Extract the [x, y] coordinate from the center of the cell holding the provided text.  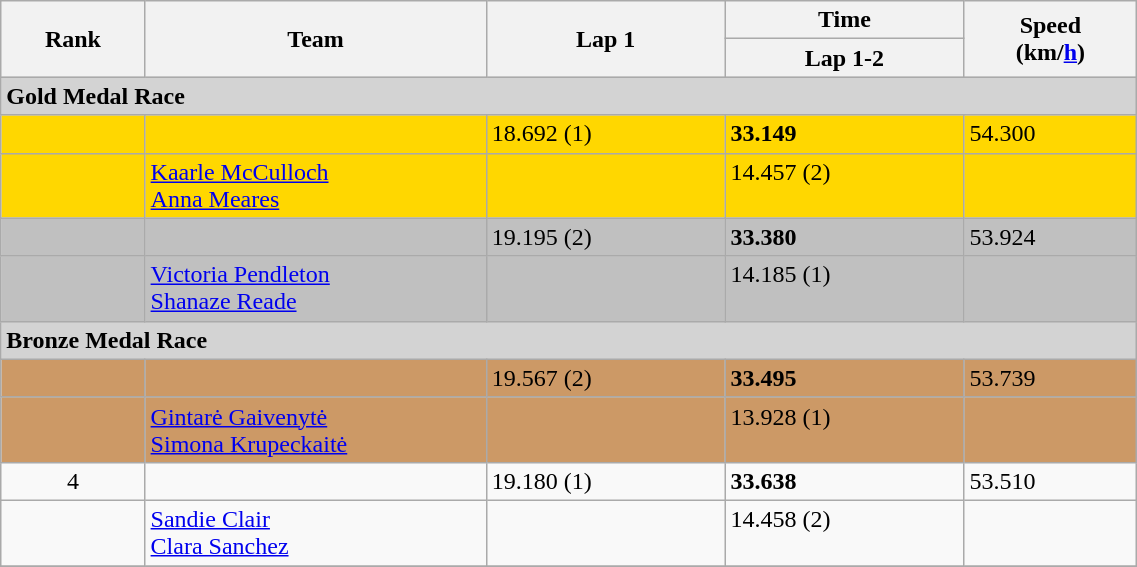
14.458 (2) [844, 532]
Lap 1-2 [844, 58]
53.739 [1050, 378]
18.692 (1) [606, 134]
Victoria PendletonShanaze Reade [316, 288]
Lap 1 [606, 39]
19.567 (2) [606, 378]
Rank [73, 39]
14.457 (2) [844, 186]
13.928 (1) [844, 430]
Sandie ClairClara Sanchez [316, 532]
33.638 [844, 481]
19.180 (1) [606, 481]
19.195 (2) [606, 237]
53.510 [1050, 481]
Bronze Medal Race [569, 340]
33.149 [844, 134]
54.300 [1050, 134]
Team [316, 39]
53.924 [1050, 237]
Speed(km/h) [1050, 39]
Kaarle McCullochAnna Meares [316, 186]
14.185 (1) [844, 288]
Gold Medal Race [569, 96]
33.380 [844, 237]
Time [844, 20]
4 [73, 481]
33.495 [844, 378]
Gintarė GaivenytėSimona Krupeckaitė [316, 430]
